Extract the (x, y) coordinate from the center of the cell holding the provided text.  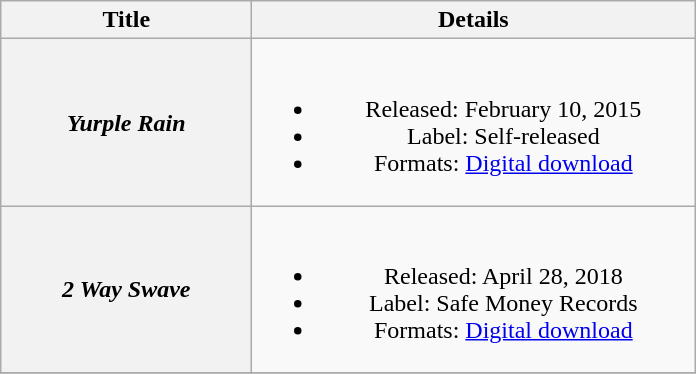
Released: February 10, 2015Label: Self-releasedFormats: Digital download (474, 122)
Title (126, 20)
Yurple Rain (126, 122)
Details (474, 20)
2 Way Swave (126, 290)
Released: April 28, 2018Label: Safe Money RecordsFormats: Digital download (474, 290)
